Scan for the cell matching the given text and deliver its (x, y) coordinate at center. 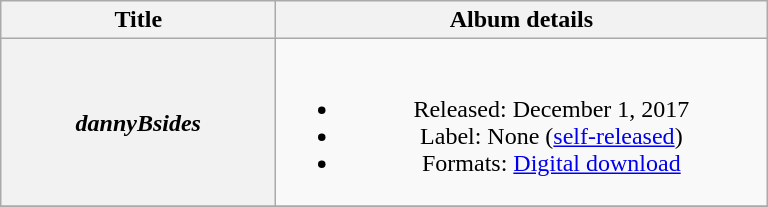
dannyBsides (138, 122)
Released: December 1, 2017Label: None (self-released)Formats: Digital download (522, 122)
Title (138, 20)
Album details (522, 20)
